Scan for the cell matching the given text and deliver its [X, Y] coordinate at center. 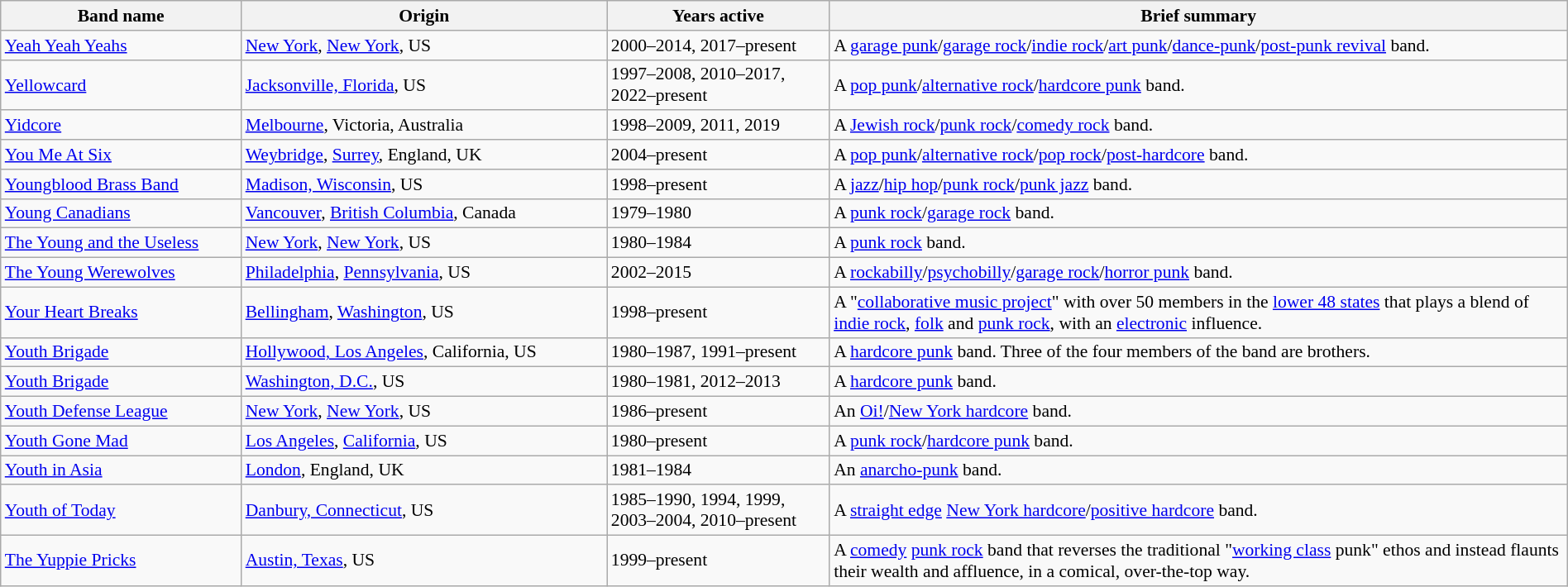
Origin [424, 16]
2000–2014, 2017–present [718, 45]
Bellingham, Washington, US [424, 313]
A rockabilly/psychobilly/garage rock/horror punk band. [1198, 273]
A hardcore punk band. Three of the four members of the band are brothers. [1198, 352]
1986–present [718, 412]
1980–present [718, 441]
A garage punk/garage rock/indie rock/art punk/dance-punk/post-punk revival band. [1198, 45]
The Yuppie Pricks [121, 561]
Your Heart Breaks [121, 313]
A punk rock/hardcore punk band. [1198, 441]
Years active [718, 16]
1997–2008, 2010–2017, 2022–present [718, 84]
1985–1990, 1994, 1999, 2003–2004, 2010–present [718, 511]
2004–present [718, 155]
1981–1984 [718, 470]
Weybridge, Surrey, England, UK [424, 155]
You Me At Six [121, 155]
Band name [121, 16]
London, England, UK [424, 470]
Yellowcard [121, 84]
Vancouver, British Columbia, Canada [424, 213]
A punk rock/garage rock band. [1198, 213]
A pop punk/alternative rock/hardcore punk band. [1198, 84]
1980–1984 [718, 243]
A hardcore punk band. [1198, 382]
A jazz/hip hop/punk rock/punk jazz band. [1198, 184]
Brief summary [1198, 16]
1998–2009, 2011, 2019 [718, 126]
Philadelphia, Pennsylvania, US [424, 273]
A punk rock band. [1198, 243]
Danbury, Connecticut, US [424, 511]
Austin, Texas, US [424, 561]
Los Angeles, California, US [424, 441]
The Young and the Useless [121, 243]
Young Canadians [121, 213]
A Jewish rock/punk rock/comedy rock band. [1198, 126]
An anarcho-punk band. [1198, 470]
Youth of Today [121, 511]
Washington, D.C., US [424, 382]
Madison, Wisconsin, US [424, 184]
Melbourne, Victoria, Australia [424, 126]
1980–1987, 1991–present [718, 352]
Jacksonville, Florida, US [424, 84]
Yidcore [121, 126]
2002–2015 [718, 273]
1980–1981, 2012–2013 [718, 382]
1979–1980 [718, 213]
An Oi!/New York hardcore band. [1198, 412]
Youth in Asia [121, 470]
Youngblood Brass Band [121, 184]
The Young Werewolves [121, 273]
Yeah Yeah Yeahs [121, 45]
A straight edge New York hardcore/positive hardcore band. [1198, 511]
Youth Gone Mad [121, 441]
Youth Defense League [121, 412]
1999–present [718, 561]
Hollywood, Los Angeles, California, US [424, 352]
A pop punk/alternative rock/pop rock/post-hardcore band. [1198, 155]
